For the text-containing cell, return its midpoint in (x, y) coordinate format. 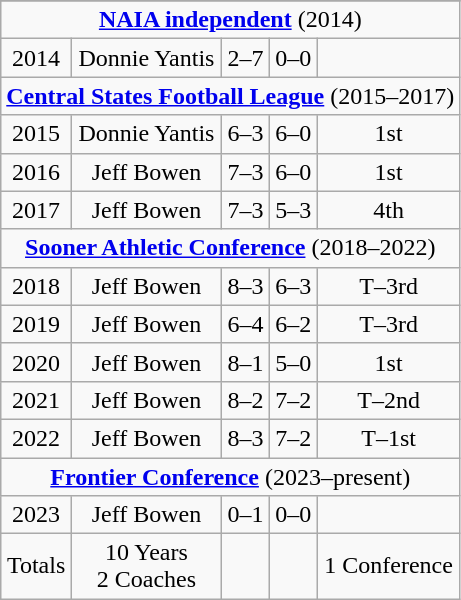
T–1st (388, 438)
2020 (36, 362)
0–1 (245, 515)
2014 (36, 58)
8–2 (245, 400)
2–7 (245, 58)
Central States Football League (2015–2017) (230, 96)
2015 (36, 134)
6–2 (293, 324)
8–1 (245, 362)
2016 (36, 172)
2018 (36, 286)
10 Years 2 Coaches (146, 566)
Sooner Athletic Conference (2018–2022) (230, 248)
6–4 (245, 324)
5–0 (293, 362)
2022 (36, 438)
2019 (36, 324)
2021 (36, 400)
T–2nd (388, 400)
Totals (36, 566)
1 Conference (388, 566)
5–3 (293, 210)
4th (388, 210)
Frontier Conference (2023–present) (230, 477)
2017 (36, 210)
2023 (36, 515)
NAIA independent (2014) (230, 20)
